Identify which cell holds the provided text, then report its (x, y) central coordinate. 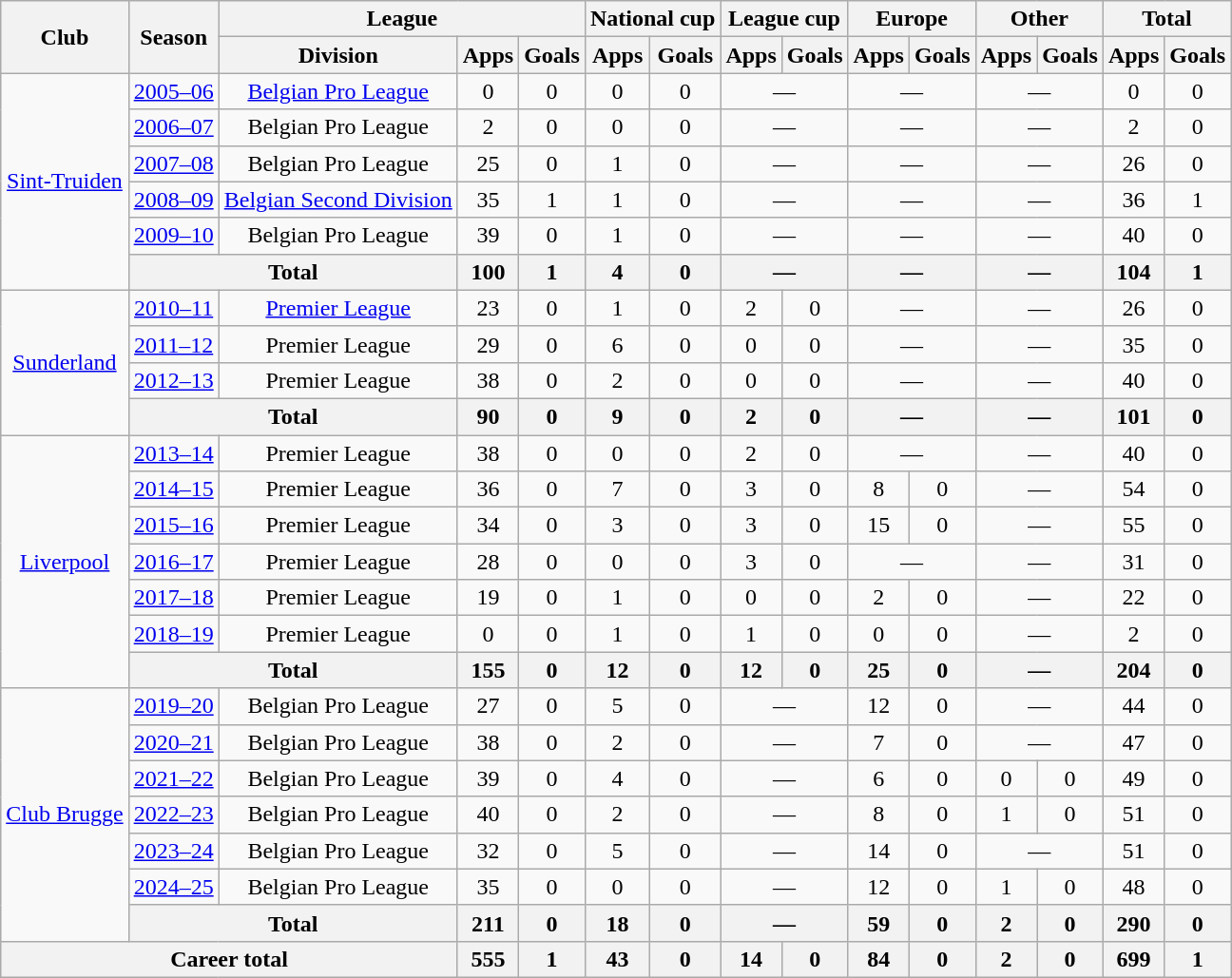
2014–15 (173, 489)
48 (1133, 887)
29 (488, 344)
19 (488, 598)
204 (1133, 670)
Club (65, 37)
59 (878, 923)
2018–19 (173, 634)
2015–16 (173, 526)
Liverpool (65, 562)
2022–23 (173, 815)
2019–20 (173, 706)
84 (878, 959)
2020–21 (173, 742)
9 (617, 416)
101 (1133, 416)
34 (488, 526)
18 (617, 923)
290 (1133, 923)
2011–12 (173, 344)
2005–06 (173, 91)
22 (1133, 598)
League cup (784, 19)
2010–11 (173, 308)
43 (617, 959)
27 (488, 706)
2021–22 (173, 778)
National cup (652, 19)
55 (1133, 526)
Division (338, 55)
2023–24 (173, 851)
2009–10 (173, 236)
699 (1133, 959)
2016–17 (173, 562)
28 (488, 562)
31 (1133, 562)
211 (488, 923)
Europe (912, 19)
2008–09 (173, 200)
155 (488, 670)
2024–25 (173, 887)
2017–18 (173, 598)
Sint-Truiden (65, 182)
2013–14 (173, 453)
23 (488, 308)
2006–07 (173, 127)
Sunderland (65, 362)
2012–13 (173, 380)
Season (173, 37)
44 (1133, 706)
54 (1133, 489)
49 (1133, 778)
2007–08 (173, 163)
100 (488, 272)
League (401, 19)
555 (488, 959)
Belgian Second Division (338, 200)
Other (1039, 19)
Career total (229, 959)
90 (488, 416)
104 (1133, 272)
47 (1133, 742)
32 (488, 851)
Club Brugge (65, 815)
15 (878, 526)
